From the cell containing the given text, extract its center point as [x, y] coordinate. 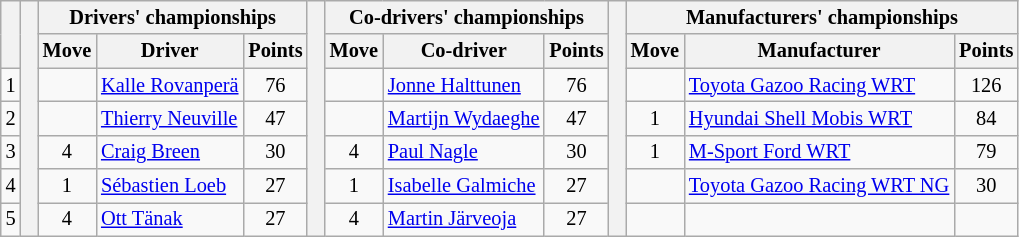
Toyota Gazoo Racing WRT NG [819, 186]
Drivers' championships [173, 17]
84 [986, 118]
3 [11, 152]
5 [11, 219]
Martin Järveoja [464, 219]
Jonne Halttunen [464, 85]
M-Sport Ford WRT [819, 152]
126 [986, 85]
2 [11, 118]
Paul Nagle [464, 152]
Craig Breen [170, 152]
Ott Tänak [170, 219]
Thierry Neuville [170, 118]
Hyundai Shell Mobis WRT [819, 118]
Sébastien Loeb [170, 186]
Manufacturer [819, 51]
Co-driver [464, 51]
Martijn Wydaeghe [464, 118]
Co-drivers' championships [467, 17]
Driver [170, 51]
79 [986, 152]
Toyota Gazoo Racing WRT [819, 85]
Kalle Rovanperä [170, 85]
Isabelle Galmiche [464, 186]
Manufacturers' championships [822, 17]
